Search for the cell housing the specified text and yield its [X, Y] center coordinate. 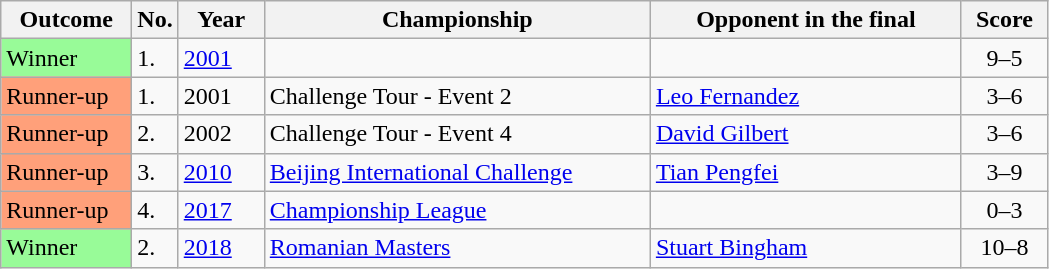
Outcome [66, 20]
2018 [221, 248]
Tian Pengfei [806, 172]
2010 [221, 172]
No. [155, 20]
2017 [221, 210]
Challenge Tour - Event 2 [457, 96]
Opponent in the final [806, 20]
0–3 [1004, 210]
Championship League [457, 210]
Score [1004, 20]
Championship [457, 20]
David Gilbert [806, 134]
Beijing International Challenge [457, 172]
10–8 [1004, 248]
9–5 [1004, 58]
Romanian Masters [457, 248]
Challenge Tour - Event 4 [457, 134]
Year [221, 20]
3–9 [1004, 172]
4. [155, 210]
Stuart Bingham [806, 248]
Leo Fernandez [806, 96]
2002 [221, 134]
3. [155, 172]
